Provide the (x, y) coordinate of the cell's center where the given text is located.  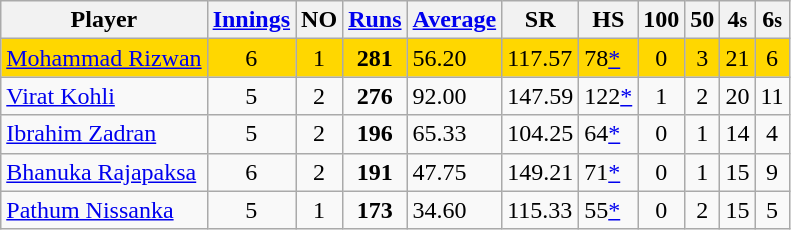
47.75 (454, 172)
Innings (251, 20)
4 (772, 134)
Runs (375, 20)
276 (375, 96)
20 (738, 96)
149.21 (540, 172)
115.33 (540, 210)
Ibrahim Zadran (104, 134)
34.60 (454, 210)
NO (320, 20)
281 (375, 58)
191 (375, 172)
100 (662, 20)
Average (454, 20)
122* (608, 96)
9 (772, 172)
4s (738, 20)
Mohammad Rizwan (104, 58)
104.25 (540, 134)
71* (608, 172)
65.33 (454, 134)
6s (772, 20)
Pathum Nissanka (104, 210)
SR (540, 20)
173 (375, 210)
147.59 (540, 96)
3 (702, 58)
11 (772, 96)
21 (738, 58)
Bhanuka Rajapaksa (104, 172)
196 (375, 134)
Virat Kohli (104, 96)
HS (608, 20)
Player (104, 20)
117.57 (540, 58)
55* (608, 210)
92.00 (454, 96)
50 (702, 20)
56.20 (454, 58)
14 (738, 134)
78* (608, 58)
64* (608, 134)
